Output the (x, y) coordinate of the center of the cell containing the given text.  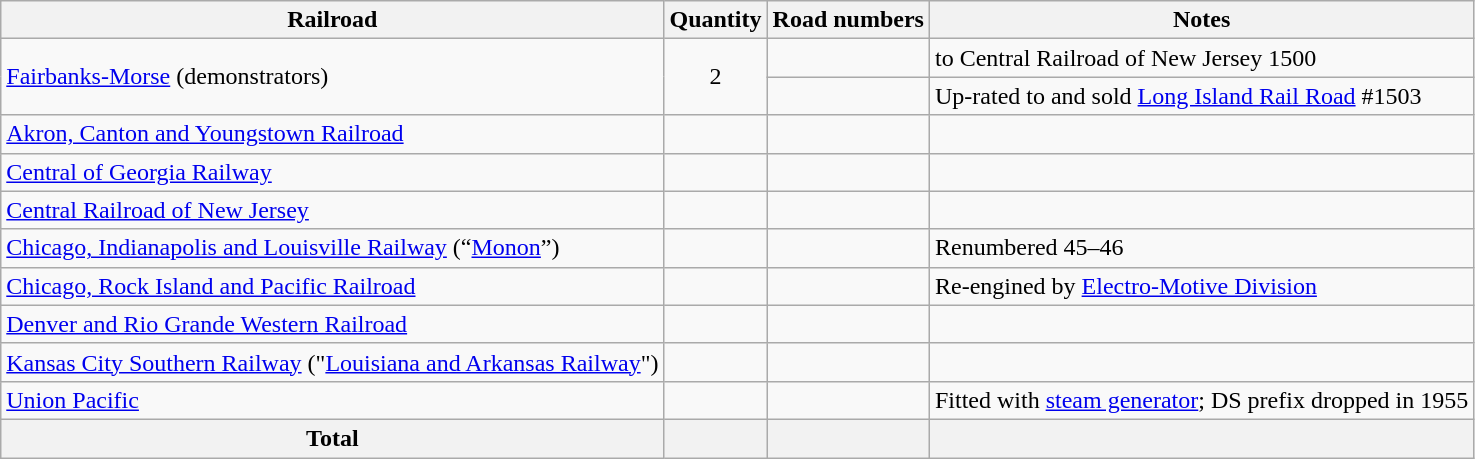
to Central Railroad of New Jersey 1500 (1201, 58)
Kansas City Southern Railway ("Louisiana and Arkansas Railway") (332, 362)
Re-engined by Electro-Motive Division (1201, 286)
Quantity (716, 20)
Fitted with steam generator; DS prefix dropped in 1955 (1201, 400)
Fairbanks-Morse (demonstrators) (332, 77)
Akron, Canton and Youngstown Railroad (332, 134)
Union Pacific (332, 400)
Central Railroad of New Jersey (332, 210)
Chicago, Indianapolis and Louisville Railway (“Monon”) (332, 248)
Railroad (332, 20)
Road numbers (848, 20)
2 (716, 77)
Up-rated to and sold Long Island Rail Road #1503 (1201, 96)
Total (332, 438)
Notes (1201, 20)
Central of Georgia Railway (332, 172)
Denver and Rio Grande Western Railroad (332, 324)
Chicago, Rock Island and Pacific Railroad (332, 286)
Renumbered 45–46 (1201, 248)
